Locate the cell with the specified text and output its (x, y) center coordinate. 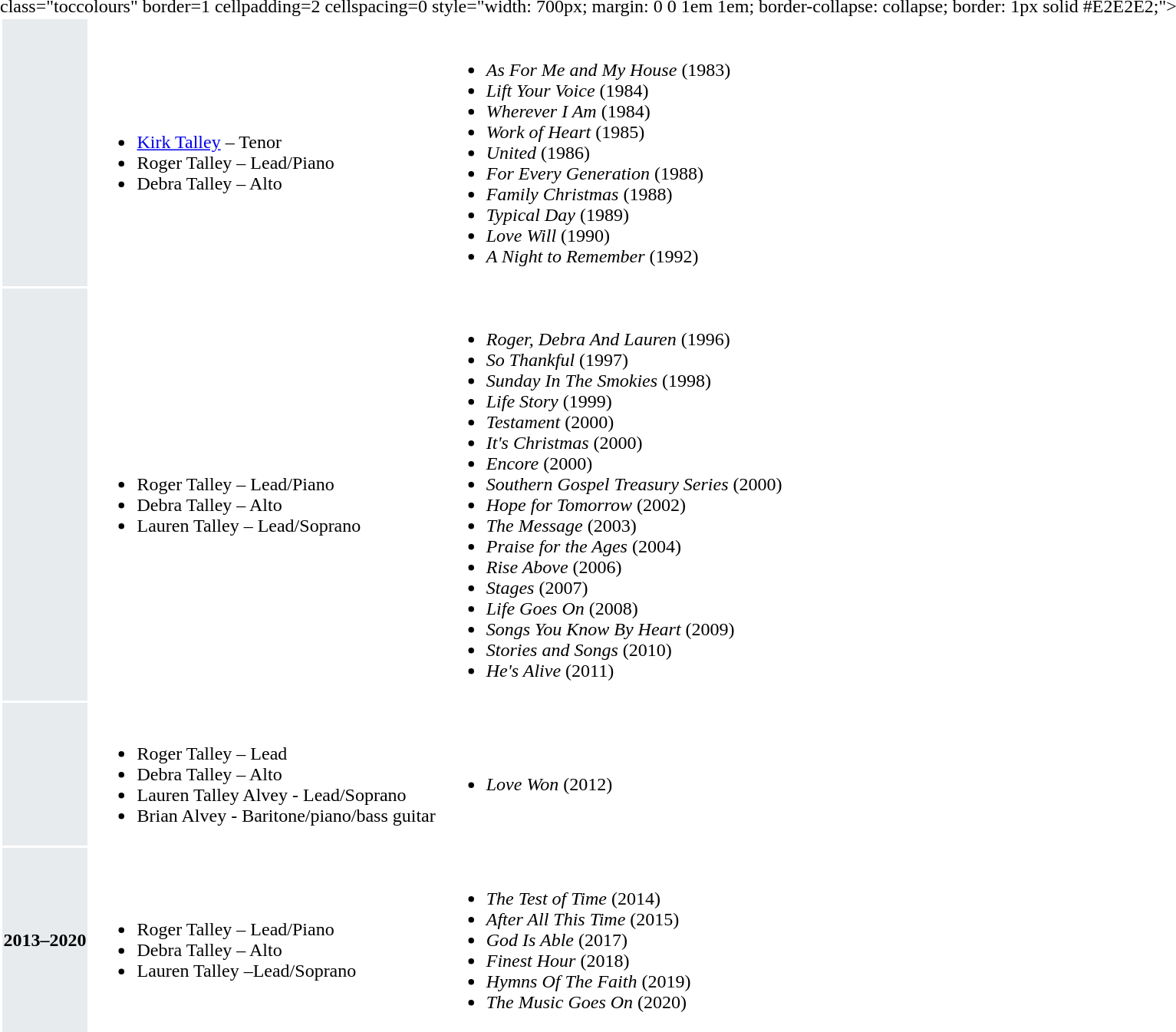
The Test of Time (2014)After All This Time (2015)God Is Able (2017)Finest Hour (2018)Hymns Of The Faith (2019)The Music Goes On (2020) (611, 940)
Kirk Talley – TenorRoger Talley – Lead/PianoDebra Talley – Alto (263, 153)
2013–2020 (44, 940)
Roger Talley – Lead/PianoDebra Talley – AltoLauren Talley – Lead/Soprano (263, 494)
Roger Talley – LeadDebra Talley – AltoLauren Talley Alvey - Lead/SopranoBrian Alvey - Baritone/piano/bass guitar (263, 774)
Roger Talley – Lead/PianoDebra Talley – AltoLauren Talley –Lead/Soprano (263, 940)
Love Won (2012) (611, 774)
